For the text-containing cell, return its midpoint in [X, Y] coordinate format. 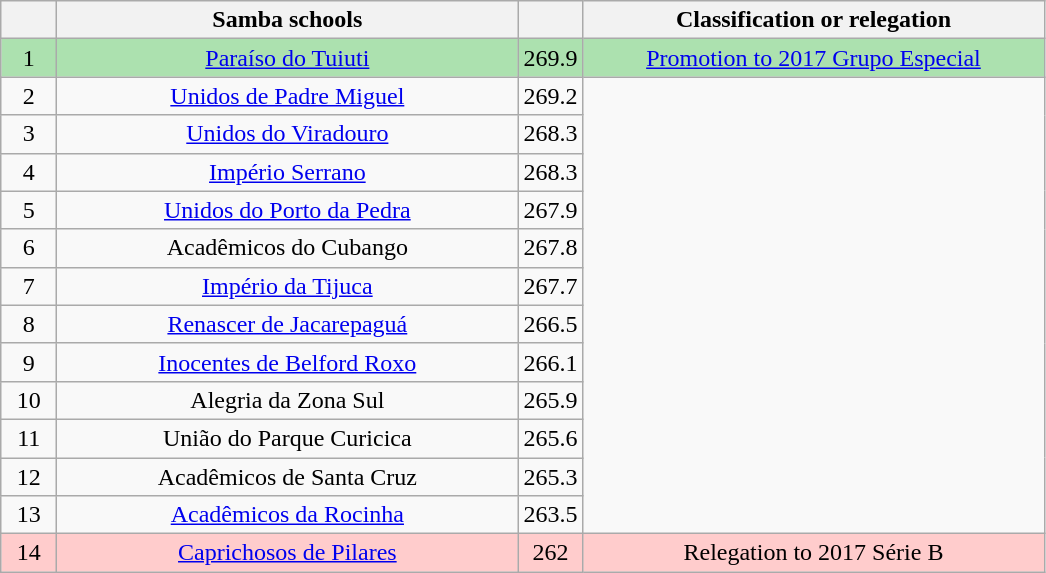
6 [29, 248]
Império da Tijuca [288, 286]
Unidos do Porto da Pedra [288, 210]
Relegation to 2017 Série B [814, 553]
267.7 [550, 286]
265.9 [550, 400]
267.9 [550, 210]
Renascer de Jacarepaguá [288, 324]
11 [29, 438]
Império Serrano [288, 172]
5 [29, 210]
13 [29, 515]
Unidos de Padre Miguel [288, 96]
269.2 [550, 96]
2 [29, 96]
12 [29, 477]
3 [29, 134]
Unidos do Viradouro [288, 134]
263.5 [550, 515]
Paraíso do Tuiuti [288, 58]
7 [29, 286]
Inocentes de Belford Roxo [288, 362]
Alegria da Zona Sul [288, 400]
267.8 [550, 248]
Promotion to 2017 Grupo Especial [814, 58]
Acadêmicos de Santa Cruz [288, 477]
266.1 [550, 362]
266.5 [550, 324]
Caprichosos de Pilares [288, 553]
265.3 [550, 477]
10 [29, 400]
8 [29, 324]
265.6 [550, 438]
269.9 [550, 58]
Classification or relegation [814, 20]
9 [29, 362]
Acadêmicos da Rocinha [288, 515]
Acadêmicos do Cubango [288, 248]
1 [29, 58]
Samba schools [288, 20]
4 [29, 172]
262 [550, 553]
União do Parque Curicica [288, 438]
14 [29, 553]
